Scan for the cell matching the given text and deliver its (x, y) coordinate at center. 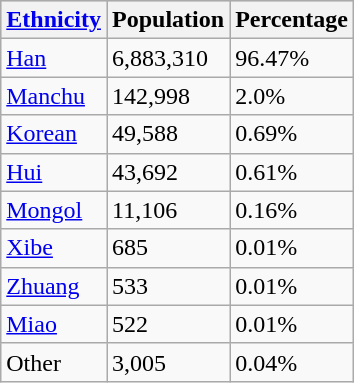
533 (168, 286)
96.47% (292, 58)
Korean (54, 134)
0.04% (292, 362)
522 (168, 324)
3,005 (168, 362)
0.16% (292, 210)
43,692 (168, 172)
Mongol (54, 210)
Ethnicity (54, 20)
Miao (54, 324)
Hui (54, 172)
Other (54, 362)
49,588 (168, 134)
685 (168, 248)
Percentage (292, 20)
0.61% (292, 172)
142,998 (168, 96)
2.0% (292, 96)
0.69% (292, 134)
Population (168, 20)
Han (54, 58)
Manchu (54, 96)
Zhuang (54, 286)
Xibe (54, 248)
6,883,310 (168, 58)
11,106 (168, 210)
